Return [X, Y] of the center of cell containing provided text 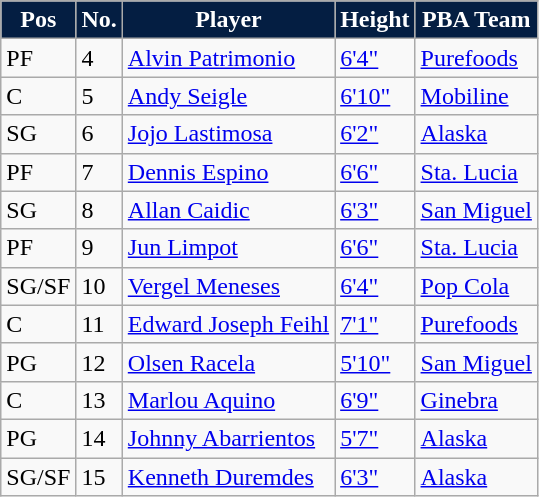
Alvin Patrimonio [228, 58]
Jun Limpot [228, 248]
13 [99, 400]
Vergel Meneses [228, 286]
PBA Team [476, 20]
Ginebra [476, 400]
Pop Cola [476, 286]
14 [99, 438]
6'10" [375, 96]
Pos [38, 20]
Kenneth Duremdes [228, 477]
7 [99, 172]
6'9" [375, 400]
Marlou Aquino [228, 400]
7'1" [375, 324]
10 [99, 286]
No. [99, 20]
Olsen Racela [228, 362]
6'2" [375, 134]
9 [99, 248]
8 [99, 210]
5'7" [375, 438]
Johnny Abarrientos [228, 438]
Allan Caidic [228, 210]
11 [99, 324]
Mobiline [476, 96]
Player [228, 20]
Dennis Espino [228, 172]
5 [99, 96]
Andy Seigle [228, 96]
5'10" [375, 362]
6 [99, 134]
15 [99, 477]
12 [99, 362]
Height [375, 20]
Edward Joseph Feihl [228, 324]
4 [99, 58]
Jojo Lastimosa [228, 134]
